Return (x, y) of the center of cell containing provided text 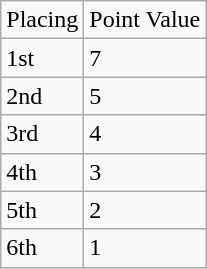
4 (145, 134)
Point Value (145, 20)
2 (145, 210)
3rd (42, 134)
Placing (42, 20)
7 (145, 58)
2nd (42, 96)
4th (42, 172)
5th (42, 210)
1st (42, 58)
5 (145, 96)
1 (145, 248)
6th (42, 248)
3 (145, 172)
